Search for the cell housing the specified text and yield its (x, y) center coordinate. 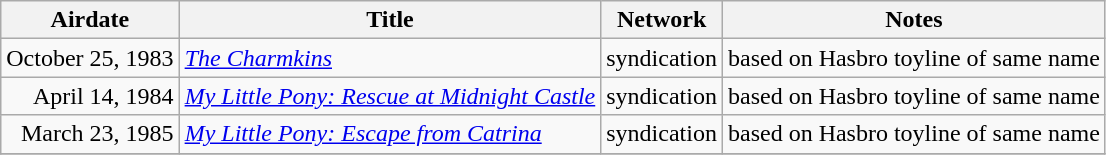
My Little Pony: Escape from Catrina (390, 134)
October 25, 1983 (90, 58)
Network (662, 20)
March 23, 1985 (90, 134)
April 14, 1984 (90, 96)
The Charmkins (390, 58)
Title (390, 20)
Airdate (90, 20)
Notes (914, 20)
My Little Pony: Rescue at Midnight Castle (390, 96)
